Locate the cell with the specified text and output its (X, Y) center coordinate. 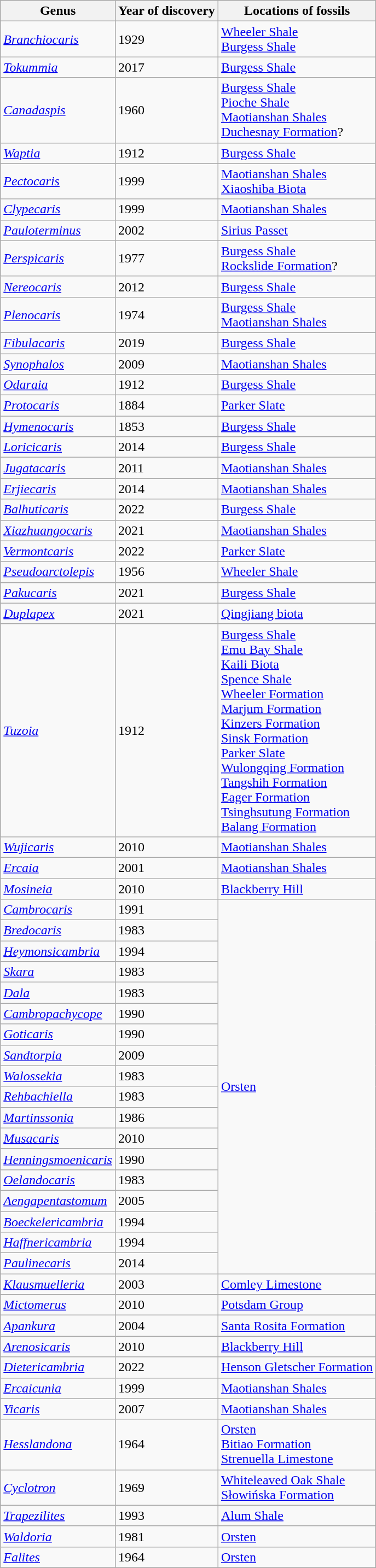
Balhuticaris (58, 510)
Wujicaris (58, 847)
Nereocaris (58, 286)
Tokummia (58, 67)
1986 (166, 1118)
Yicaris (58, 1409)
Pseudoarctolepis (58, 572)
2012 (166, 286)
Aengapentastomum (58, 1201)
Ercaia (58, 868)
1929 (166, 39)
1960 (166, 110)
2003 (166, 1284)
Synophalos (58, 364)
Qingjiang biota (297, 613)
Tuzoia (58, 730)
Burgess ShaleRockslide Formation? (297, 258)
1974 (166, 315)
Potsdam Group (297, 1305)
Odaraia (58, 385)
Fibulacaris (58, 343)
Santa Rosita Formation (297, 1326)
Mosineia (58, 888)
Goticaris (58, 1034)
Sandtorpia (58, 1055)
Paulinecaris (58, 1263)
2019 (166, 343)
Henningsmoenicaris (58, 1159)
1991 (166, 910)
Haffnericambria (58, 1243)
Apankura (58, 1326)
1981 (166, 1536)
Heymonsicambria (58, 951)
2007 (166, 1409)
Trapezilites (58, 1516)
Waptia (58, 153)
Mictomerus (58, 1305)
2004 (166, 1326)
1956 (166, 572)
OrstenBitiao FormationStrenuella Limestone (297, 1444)
Duplapex (58, 613)
Cambropachycope (58, 1014)
1969 (166, 1487)
Cyclotron (58, 1487)
Wheeler Shale (297, 572)
Klausmuelleria (58, 1284)
Rehbachiella (58, 1097)
Dietericambria (58, 1367)
Pauloterminus (58, 230)
2005 (166, 1201)
1993 (166, 1516)
Maotianshan ShalesXiaoshiba Biota (297, 182)
2002 (166, 230)
Burgess ShalePioche ShaleMaotianshan ShalesDuchesnay Formation? (297, 110)
Henson Gletscher Formation (297, 1367)
Skara (58, 972)
2001 (166, 868)
Pectocaris (58, 182)
Locations of fossils (297, 11)
Ercaicunia (58, 1388)
Vermontcaris (58, 551)
Bredocaris (58, 931)
Clypecaris (58, 209)
Wheeler ShaleBurgess Shale (297, 39)
Jugatacaris (58, 468)
Falites (58, 1557)
Hesslandona (58, 1444)
Xiazhuangocaris (58, 530)
Martinssonia (58, 1118)
Hymenocaris (58, 426)
Dala (58, 993)
Waldoria (58, 1536)
Pakucaris (58, 593)
Cambrocaris (58, 910)
Year of discovery (166, 11)
2011 (166, 468)
Branchiocaris (58, 39)
Perspicaris (58, 258)
Genus (58, 11)
Boeckelericambria (58, 1222)
Walossekia (58, 1076)
Sirius Passet (297, 230)
Whiteleaved Oak ShaleSłowińska Formation (297, 1487)
Protocaris (58, 406)
1977 (166, 258)
2017 (166, 67)
Plenocaris (58, 315)
Alum Shale (297, 1516)
Loricicaris (58, 447)
Oelandocaris (58, 1180)
Burgess ShaleMaotianshan Shales (297, 315)
Musacaris (58, 1138)
Comley Limestone (297, 1284)
Canadaspis (58, 110)
1853 (166, 426)
1884 (166, 406)
Erjiecaris (58, 489)
Arenosicaris (58, 1347)
